From the cell containing the given text, extract its center point as (x, y) coordinate. 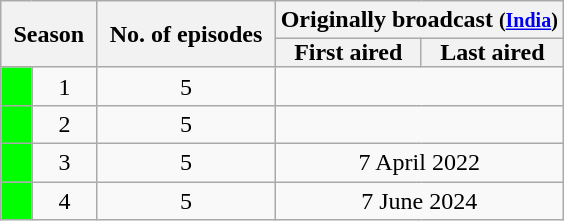
Season (49, 34)
4 (64, 201)
No. of episodes (186, 34)
7 April 2022 (419, 162)
Originally broadcast (India) (419, 20)
First aired (348, 53)
3 (64, 162)
2 (64, 124)
1 (64, 86)
7 June 2024 (419, 201)
Last aired (492, 53)
